Capture the cell that displays the provided text and extract its (X, Y) central coordinate. 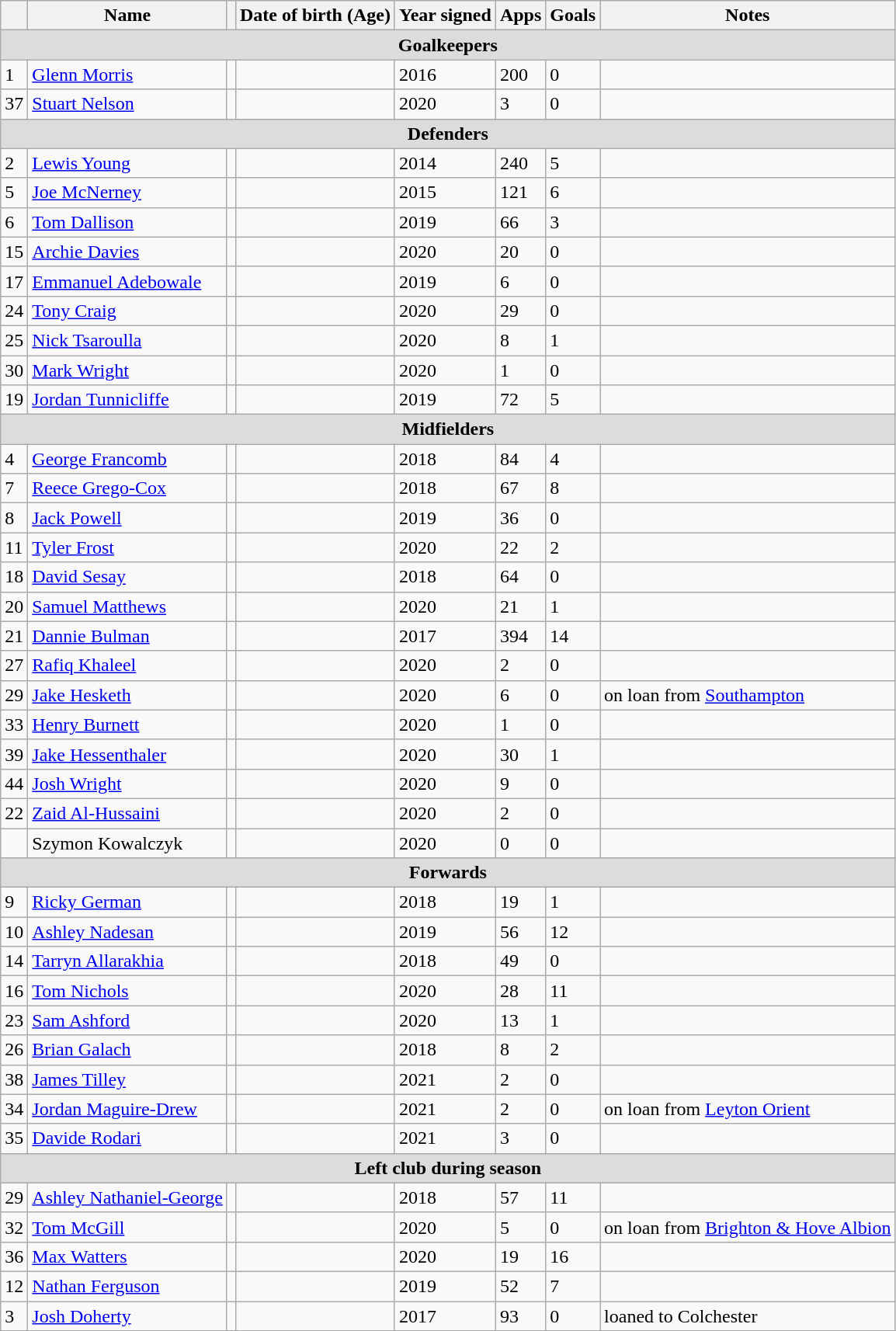
Brian Galach (127, 1050)
10 (14, 932)
27 (14, 665)
Ashley Nadesan (127, 932)
Nick Tsaroulla (127, 340)
49 (520, 961)
17 (14, 281)
Tyler Frost (127, 547)
Ashley Nathaniel-George (127, 1197)
Tony Craig (127, 311)
2015 (445, 193)
Mark Wright (127, 370)
Jake Hesketh (127, 695)
34 (14, 1109)
Forwards (448, 873)
Name (127, 16)
35 (14, 1138)
Jake Hessenthaler (127, 754)
121 (520, 193)
13 (520, 1020)
Zaid Al-Hussaini (127, 813)
Joe McNerney (127, 193)
Midfielders (448, 429)
James Tilley (127, 1079)
Archie Davies (127, 252)
15 (14, 252)
Davide Rodari (127, 1138)
Glenn Morris (127, 75)
on loan from Brighton & Hove Albion (748, 1227)
loaned to Colchester (748, 1316)
93 (520, 1316)
Jack Powell (127, 518)
26 (14, 1050)
Jordan Tunnicliffe (127, 400)
23 (14, 1020)
2014 (445, 163)
33 (14, 725)
Apps (520, 16)
38 (14, 1079)
Ricky German (127, 902)
25 (14, 340)
56 (520, 932)
Rafiq Khaleel (127, 665)
Tom McGill (127, 1227)
44 (14, 784)
Year signed (445, 16)
on loan from Southampton (748, 695)
Date of birth (Age) (315, 16)
Notes (748, 16)
64 (520, 577)
Josh Wright (127, 784)
Dannie Bulman (127, 636)
39 (14, 754)
on loan from Leyton Orient (748, 1109)
72 (520, 400)
Szymon Kowalczyk (127, 843)
Tarryn Allarakhia (127, 961)
18 (14, 577)
George Francomb (127, 459)
67 (520, 488)
24 (14, 311)
Tom Nichols (127, 991)
Samuel Matthews (127, 606)
66 (520, 222)
57 (520, 1197)
Henry Burnett (127, 725)
Goals (573, 16)
Josh Doherty (127, 1316)
Emmanuel Adebowale (127, 281)
Goalkeepers (448, 45)
Defenders (448, 134)
32 (14, 1227)
Sam Ashford (127, 1020)
Tom Dallison (127, 222)
84 (520, 459)
28 (520, 991)
2016 (445, 75)
240 (520, 163)
Nathan Ferguson (127, 1286)
Stuart Nelson (127, 104)
David Sesay (127, 577)
Max Watters (127, 1256)
Reece Grego-Cox (127, 488)
Lewis Young (127, 163)
200 (520, 75)
Jordan Maguire-Drew (127, 1109)
37 (14, 104)
52 (520, 1286)
Left club during season (448, 1168)
394 (520, 636)
